Capture the cell that displays the provided text and extract its (x, y) central coordinate. 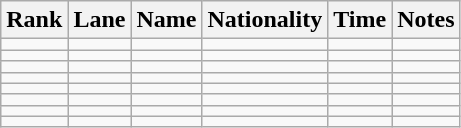
Lane (100, 20)
Nationality (265, 20)
Rank (34, 20)
Time (360, 20)
Notes (426, 20)
Name (166, 20)
